Search for the cell housing the specified text and yield its (X, Y) center coordinate. 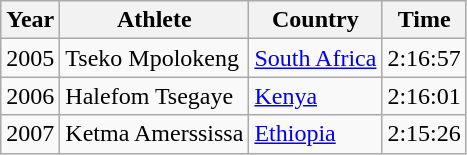
2005 (30, 58)
2:16:01 (424, 96)
Kenya (316, 96)
2006 (30, 96)
Year (30, 20)
Athlete (154, 20)
2:16:57 (424, 58)
South Africa (316, 58)
Tseko Mpolokeng (154, 58)
2007 (30, 134)
2:15:26 (424, 134)
Ketma Amerssissa (154, 134)
Country (316, 20)
Time (424, 20)
Ethiopia (316, 134)
Halefom Tsegaye (154, 96)
